Return (x, y) of the center of cell containing provided text 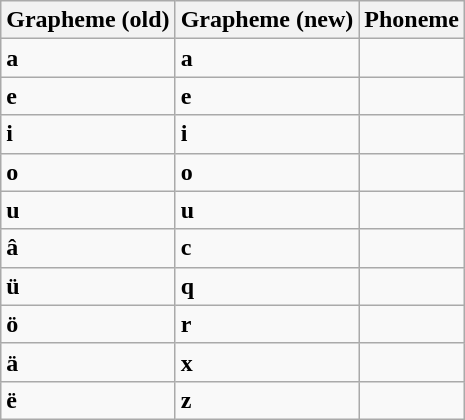
x (267, 362)
ö (88, 324)
Grapheme (new) (267, 20)
ä (88, 362)
â (88, 248)
Grapheme (old) (88, 20)
Phoneme (412, 20)
c (267, 248)
z (267, 400)
q (267, 286)
ü (88, 286)
ë (88, 400)
r (267, 324)
